Return the [x, y] coordinate for the center point of the cell that contains the specified text.  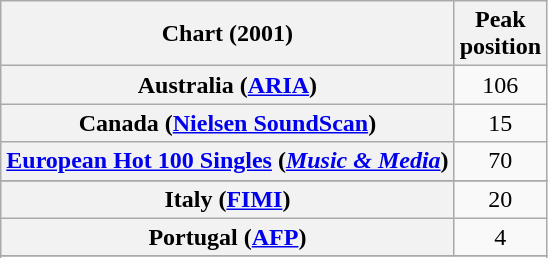
Italy (FIMI) [228, 199]
Peakposition [500, 34]
4 [500, 237]
15 [500, 123]
106 [500, 85]
Chart (2001) [228, 34]
20 [500, 199]
70 [500, 161]
European Hot 100 Singles (Music & Media) [228, 161]
Canada (Nielsen SoundScan) [228, 123]
Portugal (AFP) [228, 237]
Australia (ARIA) [228, 85]
